Pinpoint the cell where the given text exists, returning its [x, y] midpoint coordinate. 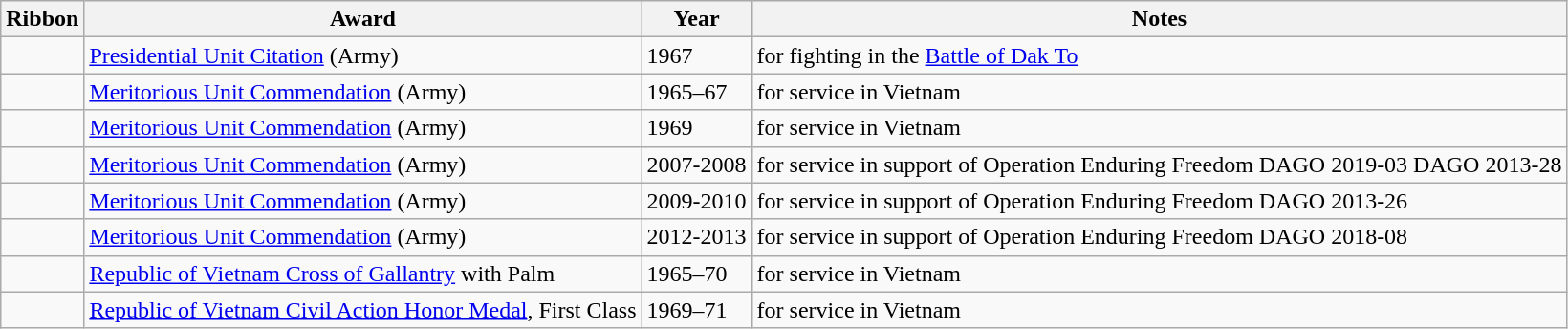
2007-2008 [696, 164]
Ribbon [42, 19]
for service in support of Operation Enduring Freedom DAGO 2019-03 DAGO 2013-28 [1159, 164]
for fighting in the Battle of Dak To [1159, 55]
for service in support of Operation Enduring Freedom DAGO 2013-26 [1159, 201]
Republic of Vietnam Cross of Gallantry with Palm [363, 274]
1965–67 [696, 92]
Award [363, 19]
2012-2013 [696, 237]
1969–71 [696, 310]
1967 [696, 55]
Notes [1159, 19]
Republic of Vietnam Civil Action Honor Medal, First Class [363, 310]
1965–70 [696, 274]
for service in support of Operation Enduring Freedom DAGO 2018-08 [1159, 237]
Presidential Unit Citation (Army) [363, 55]
Year [696, 19]
2009-2010 [696, 201]
1969 [696, 128]
